Find where the given text appears and provide that cell's center as [x, y] coordinate. 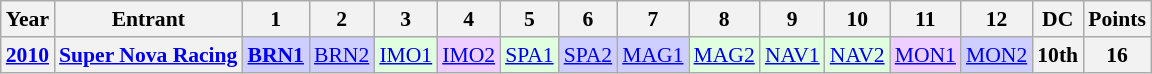
SPA2 [588, 55]
BRN1 [276, 55]
4 [468, 19]
DC [1058, 19]
MON1 [926, 55]
12 [996, 19]
Entrant [148, 19]
MON2 [996, 55]
Year [28, 19]
6 [588, 19]
SPA1 [530, 55]
10 [858, 19]
10th [1058, 55]
5 [530, 19]
11 [926, 19]
2 [342, 19]
Super Nova Racing [148, 55]
NAV1 [792, 55]
IMO1 [406, 55]
Points [1117, 19]
8 [724, 19]
BRN2 [342, 55]
IMO2 [468, 55]
NAV2 [858, 55]
MAG1 [652, 55]
9 [792, 19]
MAG2 [724, 55]
2010 [28, 55]
1 [276, 19]
7 [652, 19]
3 [406, 19]
16 [1117, 55]
